Determine the (x, y) coordinate at the center of the cell enclosing the given text.  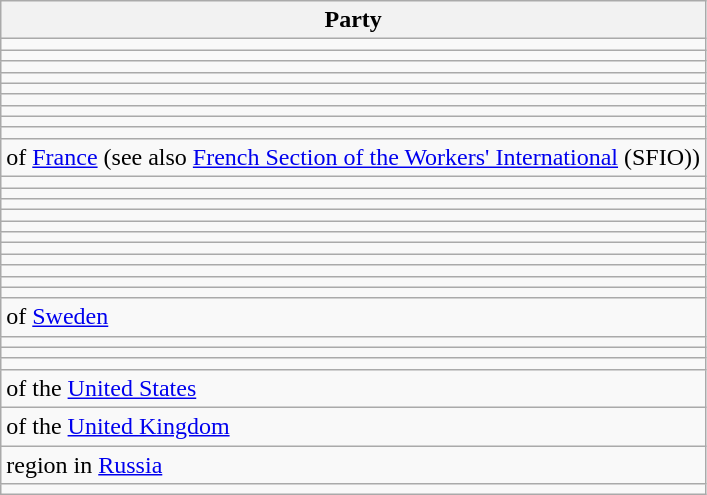
of the United Kingdom (354, 426)
of the United States (354, 388)
of France (see also French Section of the Workers' International (SFIO)) (354, 157)
region in Russia (354, 465)
Party (354, 20)
of Sweden (354, 317)
